Pinpoint the cell where the given text exists, returning its (X, Y) midpoint coordinate. 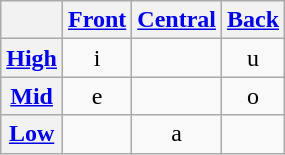
Back (254, 20)
e (98, 96)
Front (98, 20)
Low (32, 134)
Central (177, 20)
o (254, 96)
u (254, 58)
Mid (32, 96)
a (177, 134)
i (98, 58)
High (32, 58)
